Scan for the cell matching the given text and deliver its [X, Y] coordinate at center. 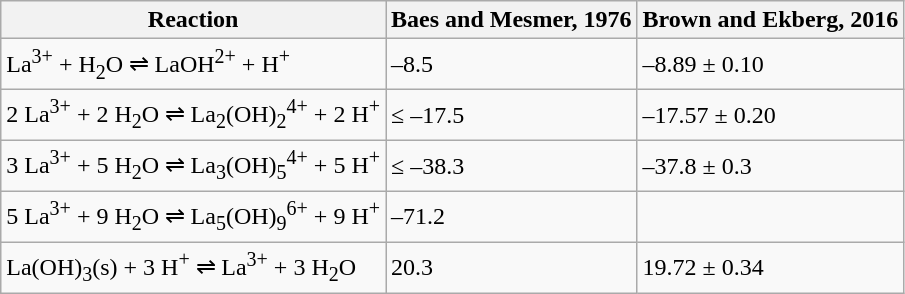
La(OH)3(s) + 3 H+ ⇌ La3+ + 3 H2O [194, 268]
19.72 ± 0.34 [770, 268]
La3+ + H2O ⇌ LaOH2+ + H+ [194, 64]
–8.89 ± 0.10 [770, 64]
2 La3+ + 2 H2O ⇌ La2(OH)24+ + 2 H+ [194, 116]
–37.8 ± 0.3 [770, 166]
–8.5 [512, 64]
Reaction [194, 20]
–71.2 [512, 216]
≤ –17.5 [512, 116]
Brown and Ekberg, 2016 [770, 20]
–17.57 ± 0.20 [770, 116]
Baes and Mesmer, 1976 [512, 20]
20.3 [512, 268]
3 La3+ + 5 H2O ⇌ La3(OH)54+ + 5 H+ [194, 166]
5 La3+ + 9 H2O ⇌ La5(OH)96+ + 9 H+ [194, 216]
≤ –38.3 [512, 166]
